Scan for the cell matching the given text and deliver its (x, y) coordinate at center. 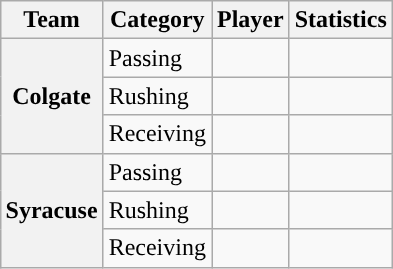
Team (52, 20)
Colgate (52, 96)
Player (251, 20)
Statistics (340, 20)
Syracuse (52, 210)
Category (157, 20)
